Identify which cell holds the provided text, then report its (X, Y) central coordinate. 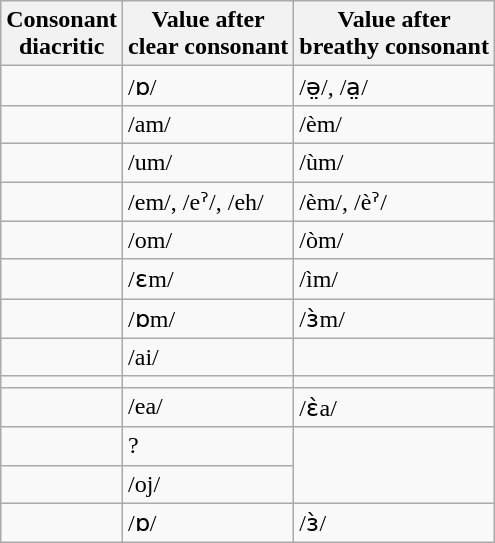
/ɜ̀/ (394, 523)
/ìm/ (394, 279)
/ea/ (208, 407)
/ə̤/, /a̤/ (394, 86)
/èm/ (394, 124)
/um/ (208, 162)
/ɜ̀m/ (394, 319)
Value after clear consonant (208, 34)
/om/ (208, 240)
/oj/ (208, 484)
Consonant diacritic (62, 34)
/òm/ (394, 240)
/ɛ̀a/ (394, 407)
/em/, /eˀ/, /eh/ (208, 202)
/am/ (208, 124)
? (208, 446)
/ai/ (208, 357)
/ɒm/ (208, 319)
/ɛm/ (208, 279)
Value after breathy consonant (394, 34)
/èm/, /èˀ/ (394, 202)
/ùm/ (394, 162)
